Determine the (X, Y) coordinate at the center of the cell enclosing the given text.  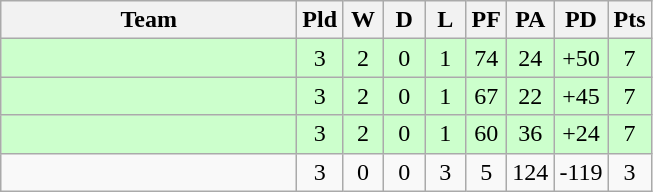
-119 (581, 172)
Team (149, 20)
24 (530, 58)
67 (486, 96)
+24 (581, 134)
PA (530, 20)
Pts (630, 20)
+50 (581, 58)
PF (486, 20)
60 (486, 134)
74 (486, 58)
22 (530, 96)
D (404, 20)
PD (581, 20)
L (446, 20)
+45 (581, 96)
36 (530, 134)
Pld (320, 20)
5 (486, 172)
W (364, 20)
124 (530, 172)
